Search for the cell housing the specified text and yield its [X, Y] center coordinate. 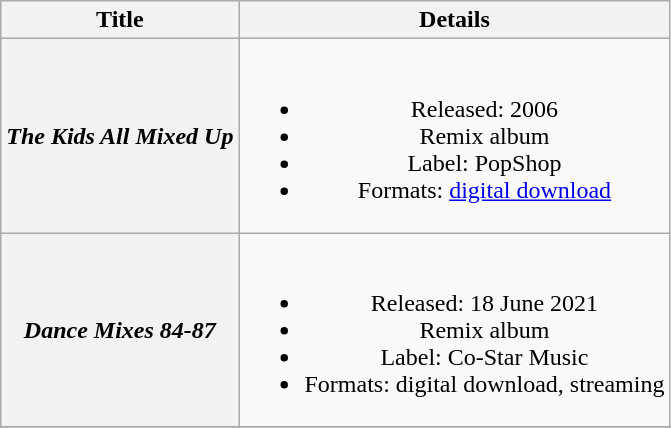
Released: 18 June 2021Remix albumLabel: Co-Star MusicFormats: digital download, streaming [454, 330]
Dance Mixes 84-87 [120, 330]
The Kids All Mixed Up [120, 136]
Released: 2006Remix albumLabel: PopShopFormats: digital download [454, 136]
Title [120, 20]
Details [454, 20]
